For the text-containing cell, return its midpoint in (X, Y) coordinate format. 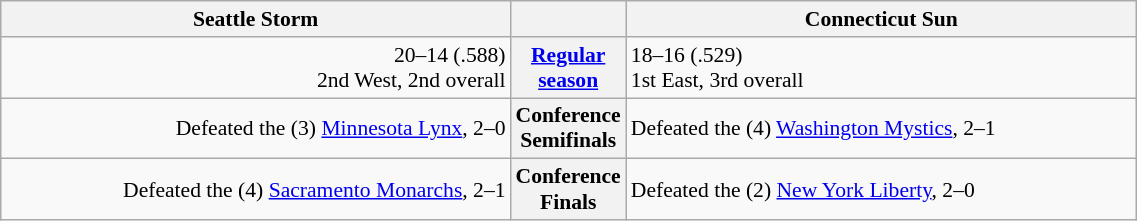
Regular season (568, 68)
Defeated the (4) Washington Mystics, 2–1 (882, 128)
Defeated the (2) New York Liberty, 2–0 (882, 190)
Conference Finals (568, 190)
Defeated the (4) Sacramento Monarchs, 2–1 (256, 190)
Seattle Storm (256, 19)
18–16 (.529)1st East, 3rd overall (882, 68)
20–14 (.588)2nd West, 2nd overall (256, 68)
Connecticut Sun (882, 19)
Conference Semifinals (568, 128)
Defeated the (3) Minnesota Lynx, 2–0 (256, 128)
